Search for the cell housing the specified text and yield its (x, y) center coordinate. 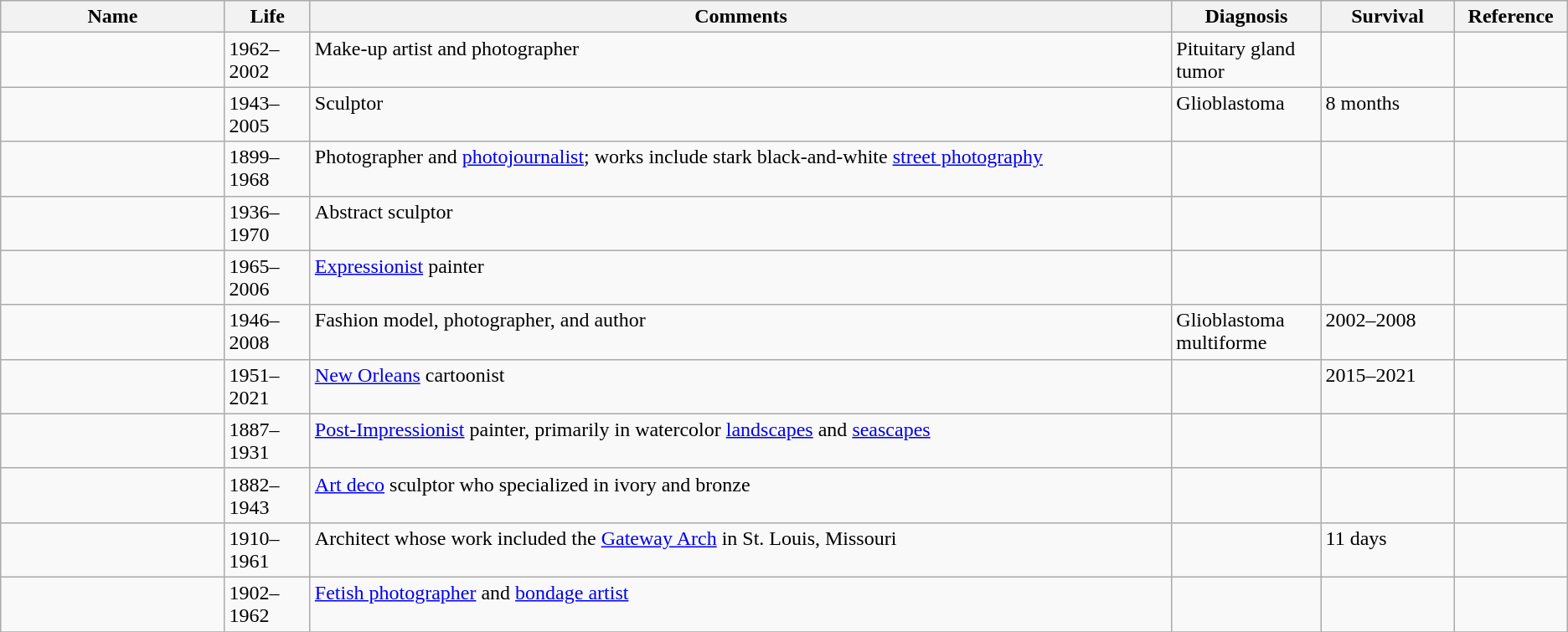
Sculptor (740, 114)
Make-up artist and photographer (740, 60)
1965–2006 (267, 278)
Diagnosis (1246, 17)
Fashion model, photographer, and author (740, 331)
Post-Impressionist painter, primarily in watercolor landscapes and seascapes (740, 440)
Survival (1387, 17)
Life (267, 17)
Pituitary gland tumor (1246, 60)
Reference (1511, 17)
1902–1962 (267, 604)
Architect whose work included the Gateway Arch in St. Louis, Missouri (740, 549)
1943–2005 (267, 114)
2015–2021 (1387, 387)
1962–2002 (267, 60)
1946–2008 (267, 331)
New Orleans cartoonist (740, 387)
Abstract sculptor (740, 223)
1951–2021 (267, 387)
Art deco sculptor who specialized in ivory and bronze (740, 496)
Expressionist painter (740, 278)
2002–2008 (1387, 331)
Fetish photographer and bondage artist (740, 604)
1887–1931 (267, 440)
1882–1943 (267, 496)
Glioblastoma multiforme (1246, 331)
Photographer and photojournalist; works include stark black-and-white street photography (740, 169)
1936–1970 (267, 223)
Name (112, 17)
Glioblastoma (1246, 114)
8 months (1387, 114)
1899–1968 (267, 169)
Comments (740, 17)
1910–1961 (267, 549)
11 days (1387, 549)
